Scan for the cell matching the given text and deliver its [x, y] coordinate at center. 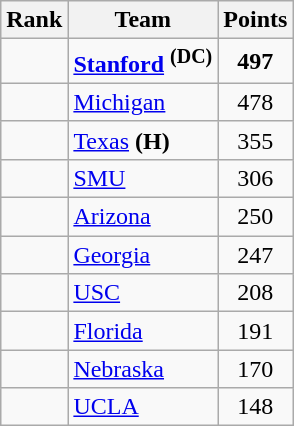
Arizona [143, 217]
355 [256, 140]
148 [256, 407]
Texas (H) [143, 140]
250 [256, 217]
Georgia [143, 255]
497 [256, 62]
170 [256, 369]
Stanford (DC) [143, 62]
Nebraska [143, 369]
306 [256, 178]
Rank [34, 20]
Team [143, 20]
208 [256, 293]
UCLA [143, 407]
Florida [143, 331]
191 [256, 331]
247 [256, 255]
SMU [143, 178]
478 [256, 102]
Points [256, 20]
USC [143, 293]
Michigan [143, 102]
